Return [X, Y] of the center of cell containing provided text 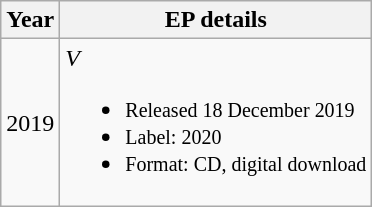
Year [30, 20]
2019 [30, 122]
EP details [216, 20]
VReleased 18 December 2019Label: 2020Format: CD, digital download [216, 122]
